Capture the cell that displays the provided text and extract its [X, Y] central coordinate. 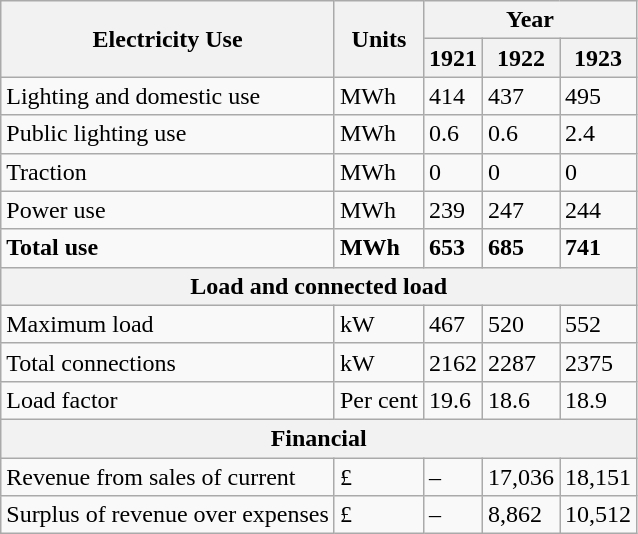
437 [520, 96]
2162 [452, 362]
18,151 [598, 477]
247 [520, 210]
2375 [598, 362]
2.4 [598, 134]
18.6 [520, 400]
239 [452, 210]
17,036 [520, 477]
Per cent [378, 400]
495 [598, 96]
Units [378, 39]
653 [452, 248]
1921 [452, 58]
741 [598, 248]
685 [520, 248]
18.9 [598, 400]
Total use [168, 248]
Total connections [168, 362]
520 [520, 324]
552 [598, 324]
467 [452, 324]
414 [452, 96]
Lighting and domestic use [168, 96]
Year [530, 20]
244 [598, 210]
2287 [520, 362]
Load factor [168, 400]
Load and connected load [319, 286]
Traction [168, 172]
Public lighting use [168, 134]
1923 [598, 58]
1922 [520, 58]
Power use [168, 210]
Surplus of revenue over expenses [168, 515]
Revenue from sales of current [168, 477]
Financial [319, 438]
10,512 [598, 515]
Electricity Use [168, 39]
Maximum load [168, 324]
19.6 [452, 400]
8,862 [520, 515]
